Find where the given text appears and provide that cell's center as [X, Y] coordinate. 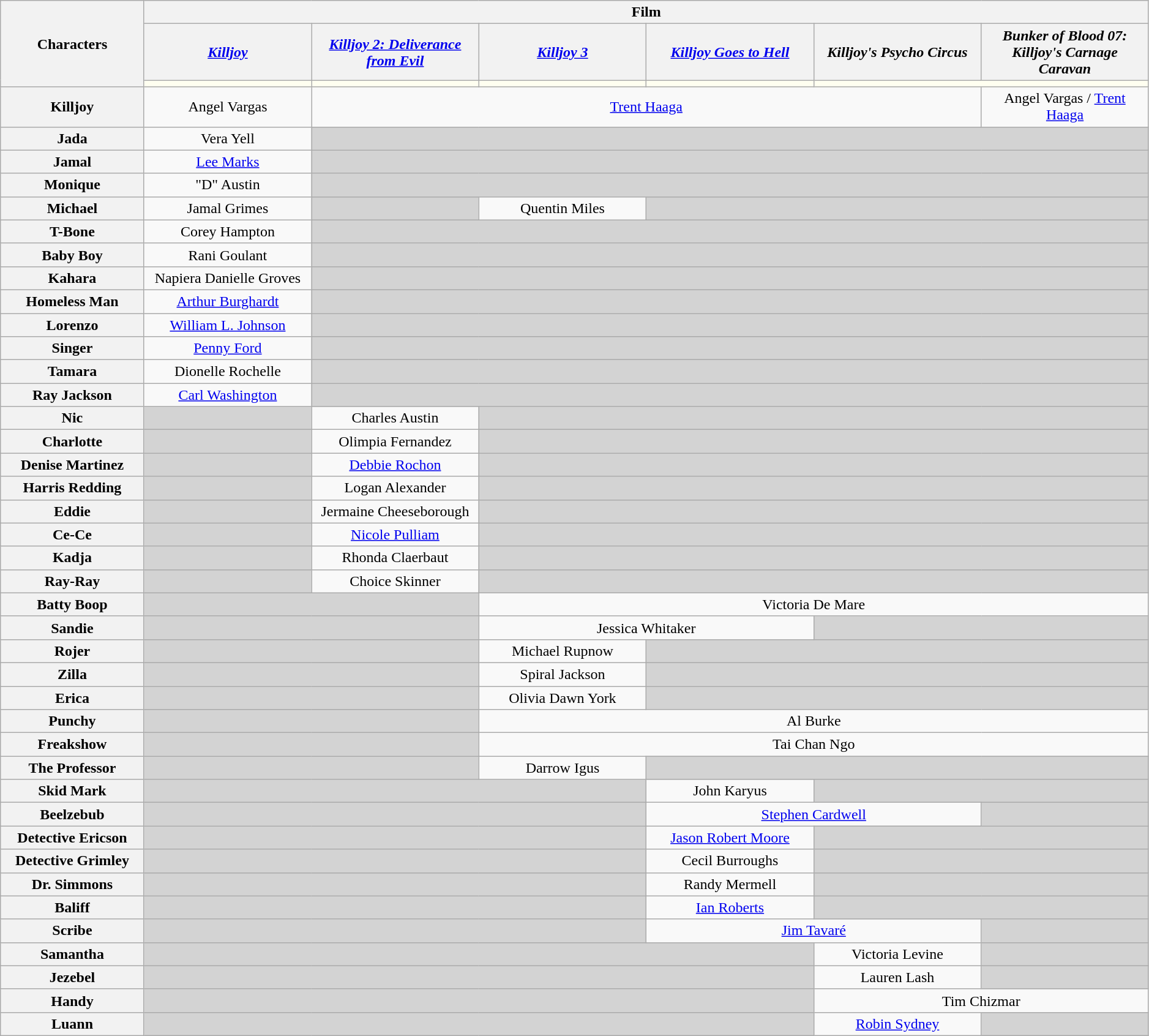
Killjoy 3 [563, 52]
Dionelle Rochelle [228, 372]
Angel Vargas / Trent Haaga [1065, 107]
Zilla [72, 674]
Punchy [72, 721]
Singer [72, 348]
Ray Jackson [72, 395]
Olivia Dawn York [563, 697]
Ian Roberts [730, 907]
Rhonda Claerbaut [395, 558]
Tai Chan Ngo [814, 745]
Detective Grimley [72, 861]
Angel Vargas [228, 107]
Dr. Simmons [72, 884]
Lauren Lash [897, 977]
Rani Goulant [228, 255]
Michael [72, 208]
Nic [72, 418]
Film [646, 12]
Arthur Burghardt [228, 301]
Denise Martinez [72, 465]
Eddie [72, 511]
Jessica Whitaker [646, 628]
Al Burke [814, 721]
Penny Ford [228, 348]
Baby Boy [72, 255]
Michael Rupnow [563, 651]
Jezebel [72, 977]
Trent Haaga [646, 107]
Jermaine Cheeseborough [395, 511]
Jason Robert Moore [730, 838]
Sandie [72, 628]
Kahara [72, 278]
Erica [72, 697]
Tim Chizmar [981, 1000]
Kadja [72, 558]
Batty Boop [72, 604]
"D" Austin [228, 185]
Jamal [72, 162]
Charlotte [72, 441]
Debbie Rochon [395, 465]
Choice Skinner [395, 581]
Harris Redding [72, 488]
Baliff [72, 907]
Ray-Ray [72, 581]
Luann [72, 1024]
Victoria De Mare [814, 604]
Quentin Miles [563, 208]
Homeless Man [72, 301]
Vera Yell [228, 138]
Robin Sydney [897, 1024]
Samantha [72, 954]
The Professor [72, 768]
Charles Austin [395, 418]
Cecil Burroughs [730, 861]
Jada [72, 138]
Randy Mermell [730, 884]
Handy [72, 1000]
William L. Johnson [228, 325]
Nicole Pulliam [395, 535]
Bunker of Blood 07: Killjoy's Carnage Caravan [1065, 52]
Tamara [72, 372]
Killjoy's Psycho Circus [897, 52]
Scribe [72, 931]
Beelzebub [72, 814]
Logan Alexander [395, 488]
Rojer [72, 651]
Freakshow [72, 745]
Lorenzo [72, 325]
John Karyus [730, 791]
Carl Washington [228, 395]
Napiera Danielle Groves [228, 278]
Darrow Igus [563, 768]
Skid Mark [72, 791]
Jim Tavaré [814, 931]
Killjoy Goes to Hell [730, 52]
Corey Hampton [228, 231]
Spiral Jackson [563, 674]
Characters [72, 44]
Jamal Grimes [228, 208]
T-Bone [72, 231]
Monique [72, 185]
Olimpia Fernandez [395, 441]
Stephen Cardwell [814, 814]
Detective Ericson [72, 838]
Ce-Ce [72, 535]
Lee Marks [228, 162]
Victoria Levine [897, 954]
Killjoy 2: Deliverance from Evil [395, 52]
